Identify which cell holds the provided text, then report its [x, y] central coordinate. 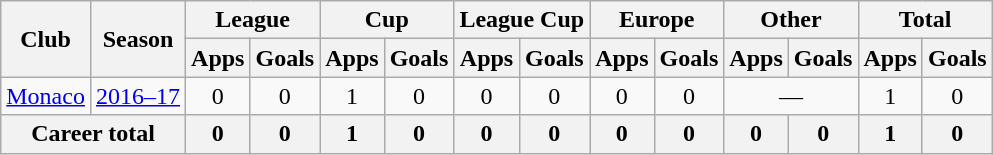
Total [925, 20]
Europe [657, 20]
Season [138, 39]
— [791, 96]
League Cup [522, 20]
Cup [387, 20]
Career total [94, 134]
2016–17 [138, 96]
Club [46, 39]
League [253, 20]
Monaco [46, 96]
Other [791, 20]
